Extract the [x, y] coordinate from the center of the cell holding the provided text.  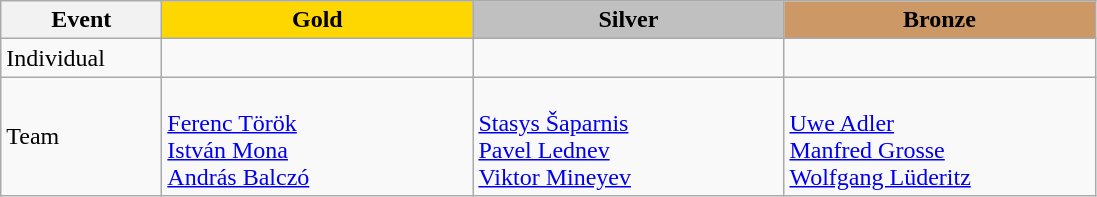
Individual [82, 58]
Bronze [940, 20]
Silver [628, 20]
Team [82, 136]
Ferenc Török István Mona András Balczó [318, 136]
Event [82, 20]
Stasys Šaparnis Pavel Lednev Viktor Mineyev [628, 136]
Uwe Adler Manfred Grosse Wolfgang Lüderitz [940, 136]
Gold [318, 20]
